Capture the cell that displays the provided text and extract its [X, Y] central coordinate. 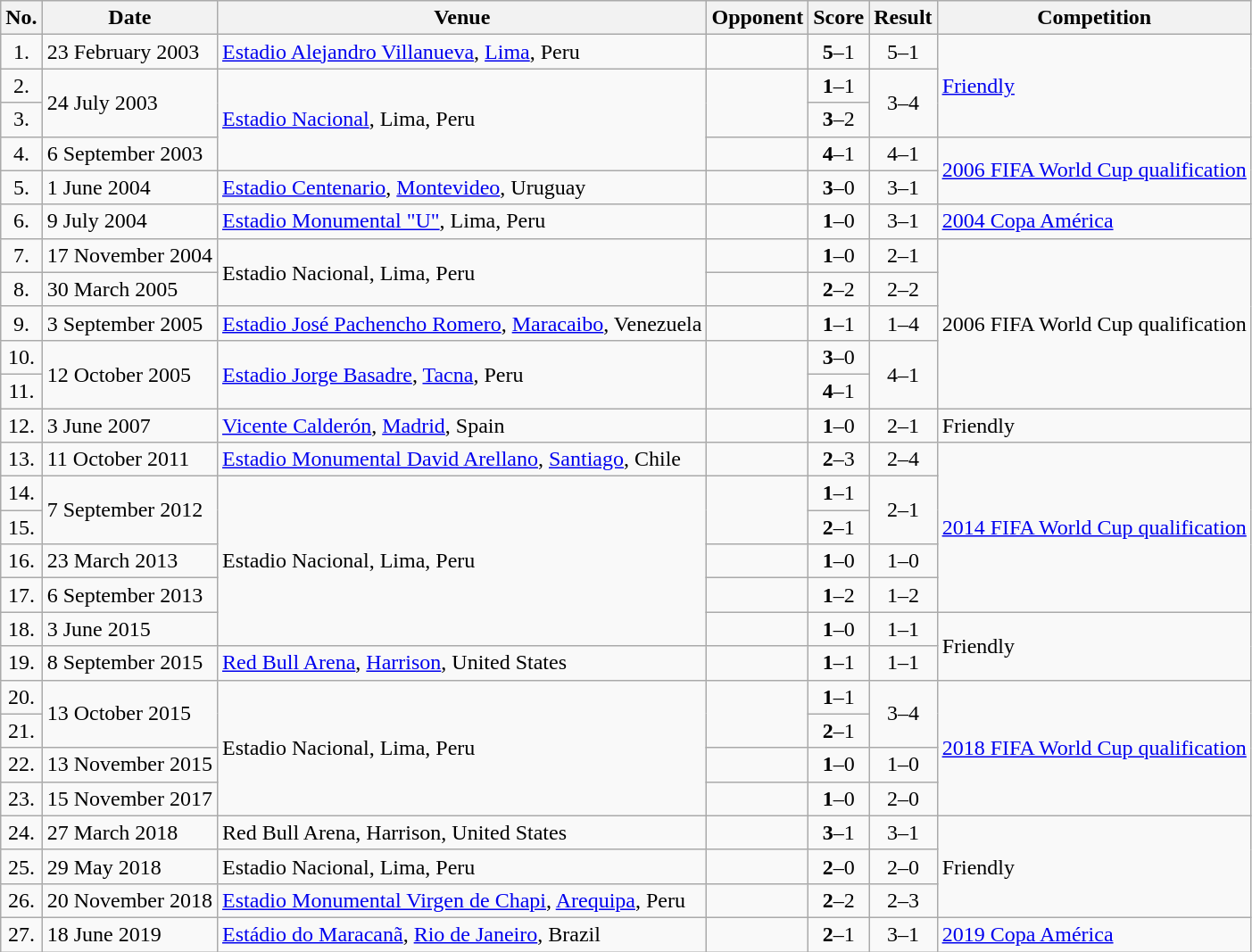
23. [21, 799]
24 July 2003 [129, 103]
Competition [1094, 18]
14. [21, 493]
7 September 2012 [129, 510]
5. [21, 187]
17 November 2004 [129, 255]
3 June 2007 [129, 426]
16. [21, 561]
30 March 2005 [129, 289]
2. [21, 86]
Opponent [758, 18]
7. [21, 255]
2–4 [903, 459]
27. [21, 934]
24. [21, 832]
15. [21, 527]
6. [21, 221]
2014 FIFA World Cup qualification [1094, 527]
9. [21, 323]
13 October 2015 [129, 714]
Venue [462, 18]
20. [21, 697]
11. [21, 391]
23 March 2013 [129, 561]
29 May 2018 [129, 866]
2004 Copa América [1094, 221]
12 October 2005 [129, 374]
20 November 2018 [129, 900]
Estadio Jorge Basadre, Tacna, Peru [462, 374]
21. [21, 731]
Score [839, 18]
9 July 2004 [129, 221]
22. [21, 765]
27 March 2018 [129, 832]
19. [21, 663]
1–4 [903, 323]
Estádio do Maracanã, Rio de Janeiro, Brazil [462, 934]
Estadio Monumental David Arellano, Santiago, Chile [462, 459]
Estadio Monumental "U", Lima, Peru [462, 221]
11 October 2011 [129, 459]
23 February 2003 [129, 52]
25. [21, 866]
No. [21, 18]
13 November 2015 [129, 765]
Result [903, 18]
10. [21, 357]
26. [21, 900]
6 September 2003 [129, 153]
12. [21, 426]
1. [21, 52]
8. [21, 289]
4. [21, 153]
18. [21, 629]
3. [21, 120]
Estadio Alejandro Villanueva, Lima, Peru [462, 52]
2019 Copa América [1094, 934]
3 June 2015 [129, 629]
2018 FIFA World Cup qualification [1094, 748]
Date [129, 18]
Vicente Calderón, Madrid, Spain [462, 426]
Estadio Centenario, Montevideo, Uruguay [462, 187]
3 September 2005 [129, 323]
1 June 2004 [129, 187]
15 November 2017 [129, 799]
18 June 2019 [129, 934]
3–2 [839, 120]
Estadio José Pachencho Romero, Maracaibo, Venezuela [462, 323]
8 September 2015 [129, 663]
13. [21, 459]
Estadio Monumental Virgen de Chapi, Arequipa, Peru [462, 900]
17. [21, 595]
6 September 2013 [129, 595]
